From the cell containing the given text, extract its center point as [X, Y] coordinate. 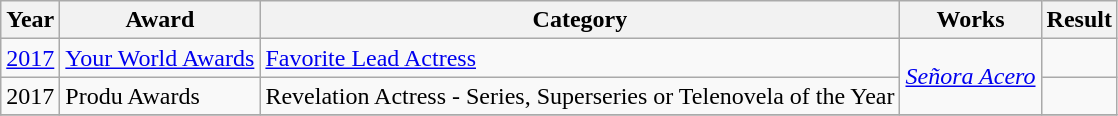
Category [580, 20]
Señora Acero [970, 77]
Produ Awards [160, 96]
Works [970, 20]
Revelation Actress - Series, Superseries or Telenovela of the Year [580, 96]
Favorite Lead Actress [580, 58]
Award [160, 20]
Your World Awards [160, 58]
Result [1079, 20]
Year [30, 20]
